Identify which cell holds the provided text, then report its [x, y] central coordinate. 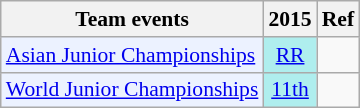
Ref [338, 19]
11th [290, 90]
2015 [290, 19]
Team events [132, 19]
Asian Junior Championships [132, 55]
World Junior Championships [132, 90]
RR [290, 55]
